Return (x, y) of the center of cell containing provided text 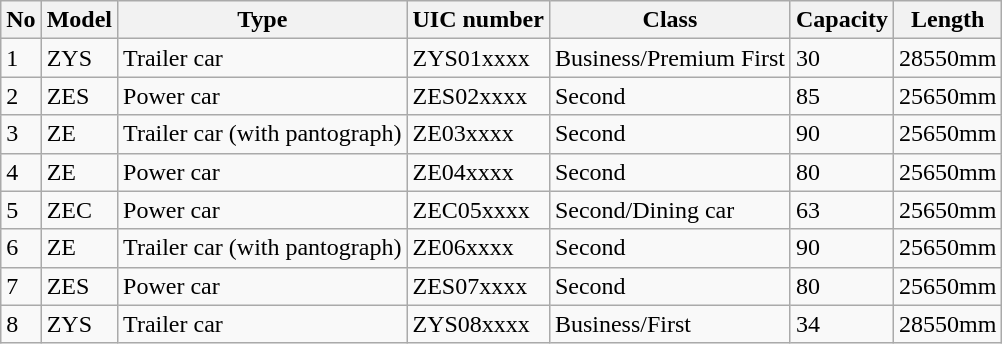
Model (79, 20)
ZES07xxxx (478, 286)
ZYS08xxxx (478, 324)
7 (21, 286)
6 (21, 248)
2 (21, 96)
No (21, 20)
34 (842, 324)
4 (21, 172)
ZE03xxxx (478, 134)
ZYS01xxxx (478, 58)
ZE06xxxx (478, 248)
UIC number (478, 20)
Length (948, 20)
ZEC05xxxx (478, 210)
ZE04xxxx (478, 172)
30 (842, 58)
ZEC (79, 210)
5 (21, 210)
85 (842, 96)
1 (21, 58)
Business/First (670, 324)
8 (21, 324)
3 (21, 134)
Type (262, 20)
63 (842, 210)
Business/Premium First (670, 58)
ZES02xxxx (478, 96)
Capacity (842, 20)
Second/Dining car (670, 210)
Class (670, 20)
